Pinpoint the cell where the given text exists, returning its (X, Y) midpoint coordinate. 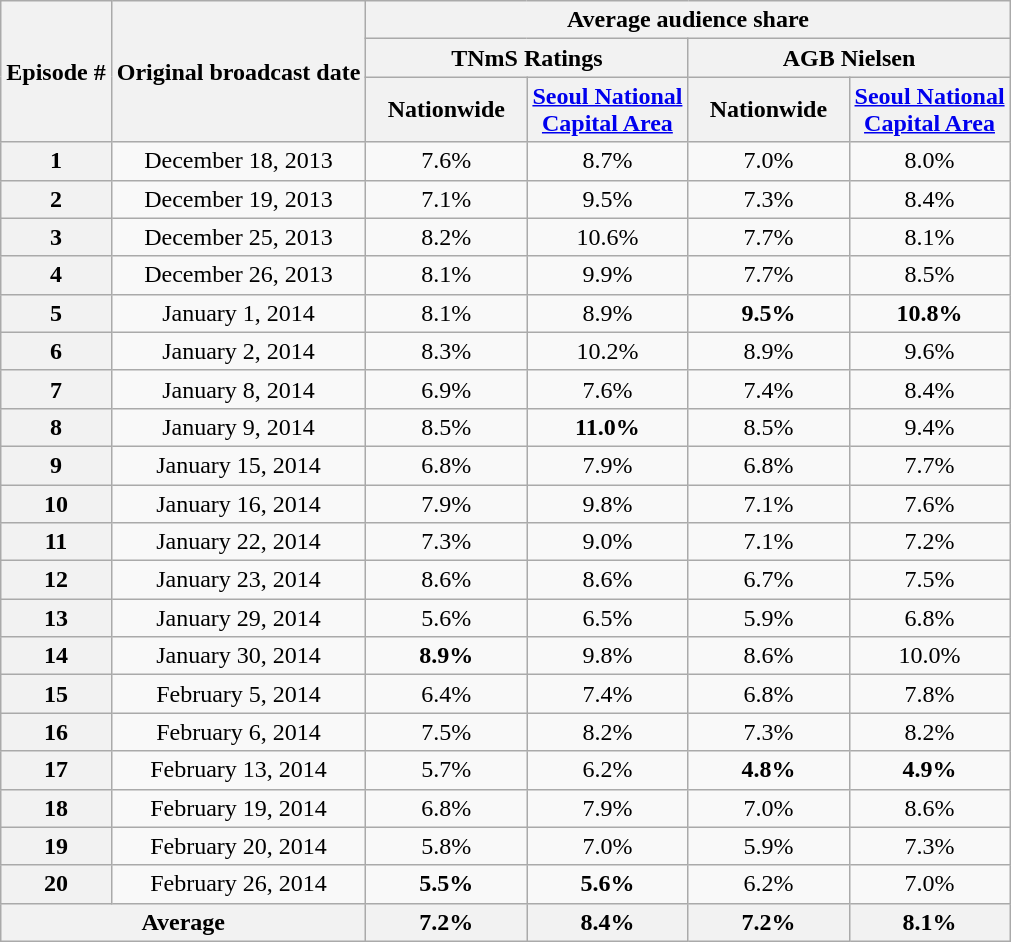
8.0% (930, 161)
10.2% (608, 351)
February 19, 2014 (238, 808)
Average audience share (688, 20)
6.7% (768, 580)
12 (56, 580)
Episode # (56, 72)
December 26, 2013 (238, 275)
6.5% (608, 618)
February 5, 2014 (238, 694)
January 8, 2014 (238, 389)
11 (56, 542)
10 (56, 503)
January 2, 2014 (238, 351)
6.4% (446, 694)
9.6% (930, 351)
13 (56, 618)
January 9, 2014 (238, 427)
February 13, 2014 (238, 770)
4.9% (930, 770)
19 (56, 846)
5.5% (446, 884)
January 29, 2014 (238, 618)
5 (56, 313)
January 22, 2014 (238, 542)
18 (56, 808)
TNmS Ratings (527, 58)
2 (56, 199)
8 (56, 427)
10.6% (608, 237)
January 23, 2014 (238, 580)
AGB Nielsen (849, 58)
Original broadcast date (238, 72)
10.0% (930, 656)
5.7% (446, 770)
20 (56, 884)
December 19, 2013 (238, 199)
14 (56, 656)
9.9% (608, 275)
7 (56, 389)
3 (56, 237)
Average (184, 922)
16 (56, 732)
17 (56, 770)
February 20, 2014 (238, 846)
7.8% (930, 694)
9.4% (930, 427)
January 30, 2014 (238, 656)
December 18, 2013 (238, 161)
January 15, 2014 (238, 465)
January 1, 2014 (238, 313)
February 26, 2014 (238, 884)
6 (56, 351)
February 6, 2014 (238, 732)
11.0% (608, 427)
4 (56, 275)
1 (56, 161)
6.9% (446, 389)
8.3% (446, 351)
10.8% (930, 313)
4.8% (768, 770)
9.0% (608, 542)
8.7% (608, 161)
9 (56, 465)
January 16, 2014 (238, 503)
December 25, 2013 (238, 237)
15 (56, 694)
5.8% (446, 846)
